Search for the cell housing the specified text and yield its [x, y] center coordinate. 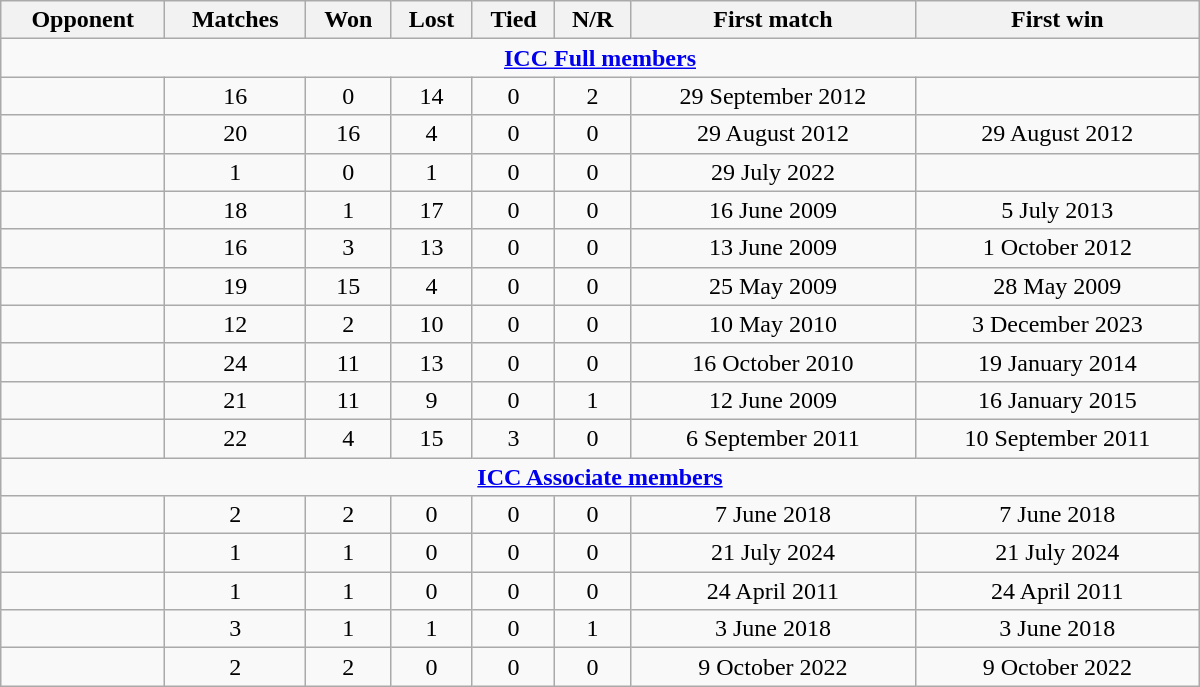
First win [1057, 20]
5 July 2013 [1057, 210]
13 June 2009 [772, 248]
14 [432, 96]
1 October 2012 [1057, 248]
21 [236, 400]
29 September 2012 [772, 96]
24 [236, 362]
10 May 2010 [772, 324]
9 [432, 400]
25 May 2009 [772, 286]
16 June 2009 [772, 210]
10 September 2011 [1057, 438]
Won [348, 20]
16 October 2010 [772, 362]
N/R [593, 20]
18 [236, 210]
12 [236, 324]
Lost [432, 20]
20 [236, 134]
Opponent [83, 20]
Matches [236, 20]
22 [236, 438]
ICC Full members [600, 58]
First match [772, 20]
12 June 2009 [772, 400]
29 July 2022 [772, 172]
28 May 2009 [1057, 286]
Tied [514, 20]
19 January 2014 [1057, 362]
ICC Associate members [600, 477]
3 December 2023 [1057, 324]
19 [236, 286]
10 [432, 324]
17 [432, 210]
16 January 2015 [1057, 400]
6 September 2011 [772, 438]
